Pinpoint the cell where the given text exists, returning its (X, Y) midpoint coordinate. 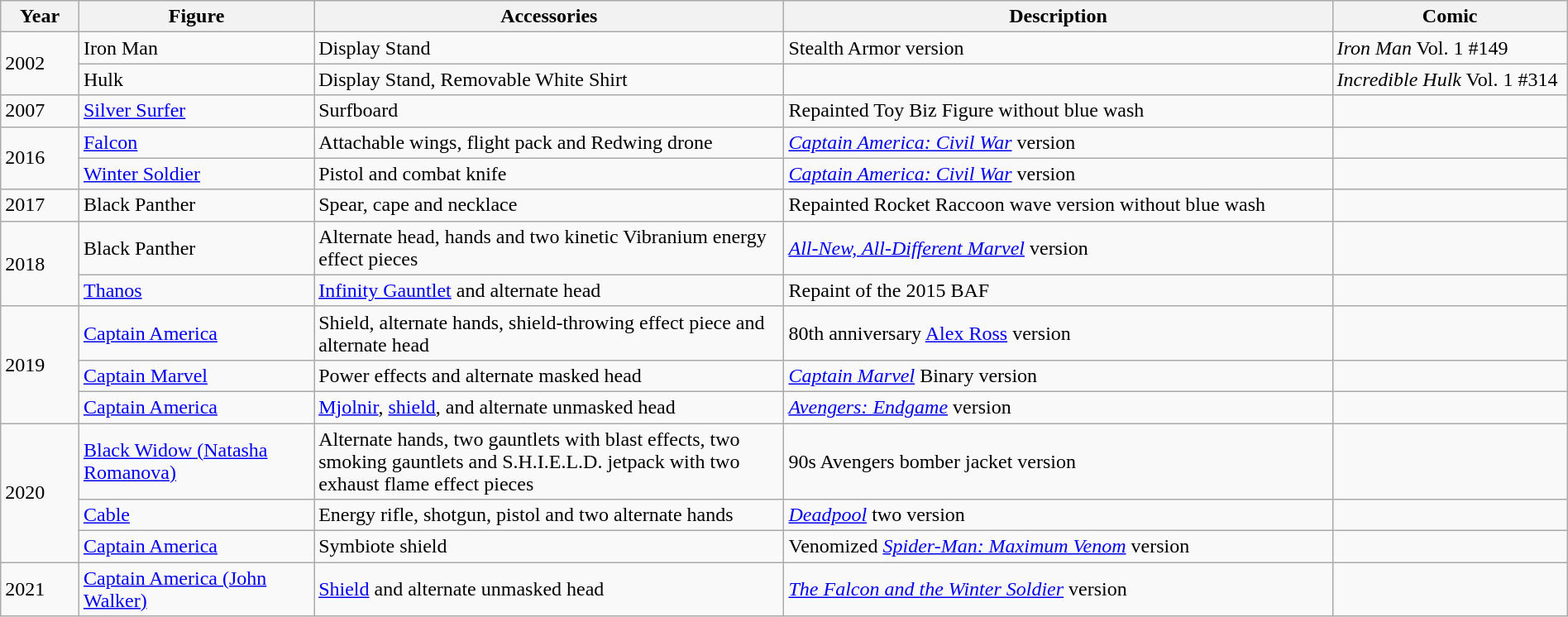
Winter Soldier (196, 174)
80th anniversary Alex Ross version (1059, 332)
Stealth Armor version (1059, 48)
2002 (40, 64)
Display Stand, Removable White Shirt (549, 79)
Shield, alternate hands, shield-throwing effect piece and alternate head (549, 332)
Display Stand (549, 48)
Accessories (549, 17)
2020 (40, 493)
Captain Marvel Binary version (1059, 375)
2018 (40, 263)
All-New, All-Different Marvel version (1059, 248)
2017 (40, 205)
Description (1059, 17)
Pistol and combat knife (549, 174)
Thanos (196, 290)
2019 (40, 364)
Repainted Toy Biz Figure without blue wash (1059, 111)
Iron Man Vol. 1 #149 (1450, 48)
Year (40, 17)
Mjolnir, shield, and alternate unmasked head (549, 407)
Captain Marvel (196, 375)
Falcon (196, 142)
Hulk (196, 79)
Alternate hands, two gauntlets with blast effects, two smoking gauntlets and S.H.I.E.L.D. jetpack with two exhaust flame effect pieces (549, 462)
Alternate head, hands and two kinetic Vibranium energy effect pieces (549, 248)
Black Widow (Natasha Romanova) (196, 462)
Repainted Rocket Raccoon wave version without blue wash (1059, 205)
Spear, cape and necklace (549, 205)
Infinity Gauntlet and alternate head (549, 290)
2007 (40, 111)
Cable (196, 515)
2021 (40, 589)
Iron Man (196, 48)
Venomized Spider-Man: Maximum Venom version (1059, 547)
Repaint of the 2015 BAF (1059, 290)
2016 (40, 158)
Symbiote shield (549, 547)
The Falcon and the Winter Soldier version (1059, 589)
Incredible Hulk Vol. 1 #314 (1450, 79)
Silver Surfer (196, 111)
Avengers: Endgame version (1059, 407)
Deadpool two version (1059, 515)
Captain America (John Walker) (196, 589)
Attachable wings, flight pack and Redwing drone (549, 142)
Shield and alternate unmasked head (549, 589)
Figure (196, 17)
Power effects and alternate masked head (549, 375)
Energy rifle, shotgun, pistol and two alternate hands (549, 515)
90s Avengers bomber jacket version (1059, 462)
Comic (1450, 17)
Surfboard (549, 111)
